Determine the [x, y] coordinate at the center of the cell enclosing the given text.  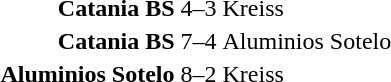
7–4 [198, 41]
